Detect which cell encompasses the target text, then output its (X, Y) center coordinate. 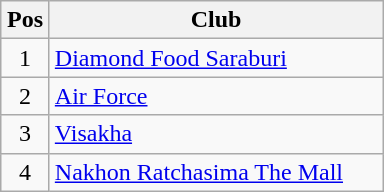
Air Force (216, 96)
Pos (26, 20)
Nakhon Ratchasima The Mall (216, 172)
1 (26, 58)
2 (26, 96)
Diamond Food Saraburi (216, 58)
Club (216, 20)
Visakha (216, 134)
4 (26, 172)
3 (26, 134)
